Scan for the cell matching the given text and deliver its (X, Y) coordinate at center. 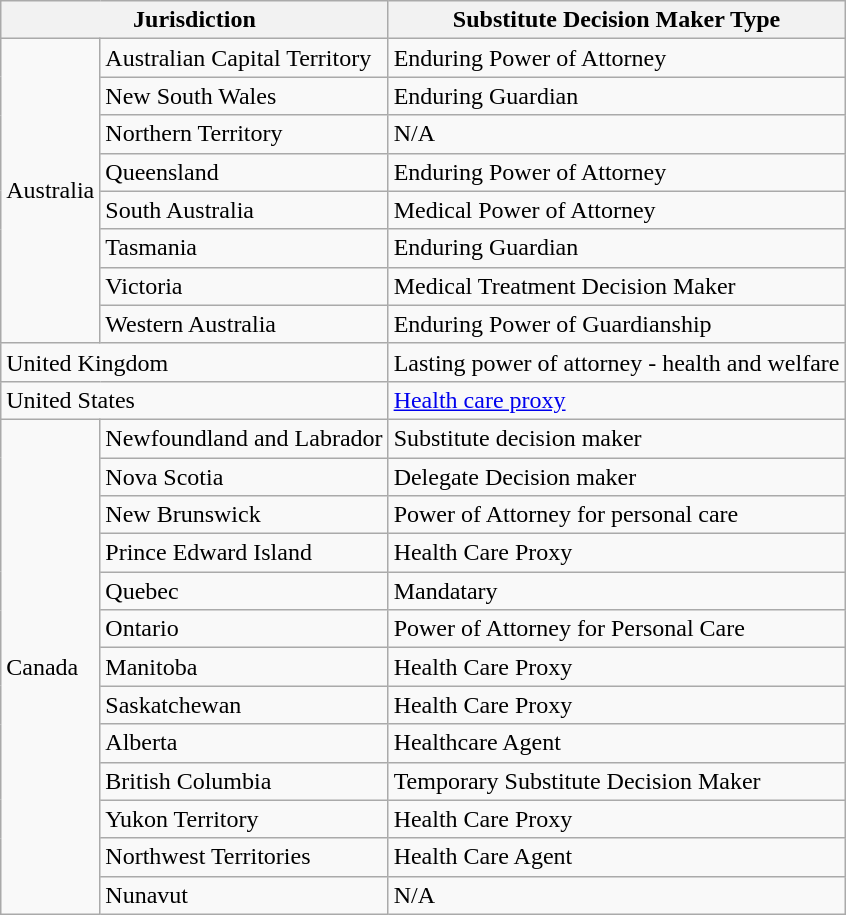
Queensland (244, 172)
New Brunswick (244, 515)
Jurisdiction (194, 20)
Nunavut (244, 895)
Healthcare Agent (616, 743)
Manitoba (244, 667)
Substitute Decision Maker Type (616, 20)
Northwest Territories (244, 857)
Substitute decision maker (616, 438)
Saskatchewan (244, 705)
Western Australia (244, 324)
Medical Treatment Decision Maker (616, 286)
New South Wales (244, 96)
South Australia (244, 210)
Power of Attorney for Personal Care (616, 629)
Nova Scotia (244, 477)
Australia (50, 191)
United States (194, 400)
United Kingdom (194, 362)
Yukon Territory (244, 819)
Delegate Decision maker (616, 477)
Australian Capital Territory (244, 58)
Temporary Substitute Decision Maker (616, 781)
Mandatary (616, 591)
British Columbia (244, 781)
Northern Territory (244, 134)
Prince Edward Island (244, 553)
Lasting power of attorney - health and welfare (616, 362)
Enduring Power of Guardianship (616, 324)
Health care proxy (616, 400)
Power of Attorney for personal care (616, 515)
Medical Power of Attorney (616, 210)
Quebec (244, 591)
Canada (50, 666)
Health Care Agent (616, 857)
Alberta (244, 743)
Ontario (244, 629)
Tasmania (244, 248)
Newfoundland and Labrador (244, 438)
Victoria (244, 286)
